Locate the cell with the specified text and output its [x, y] center coordinate. 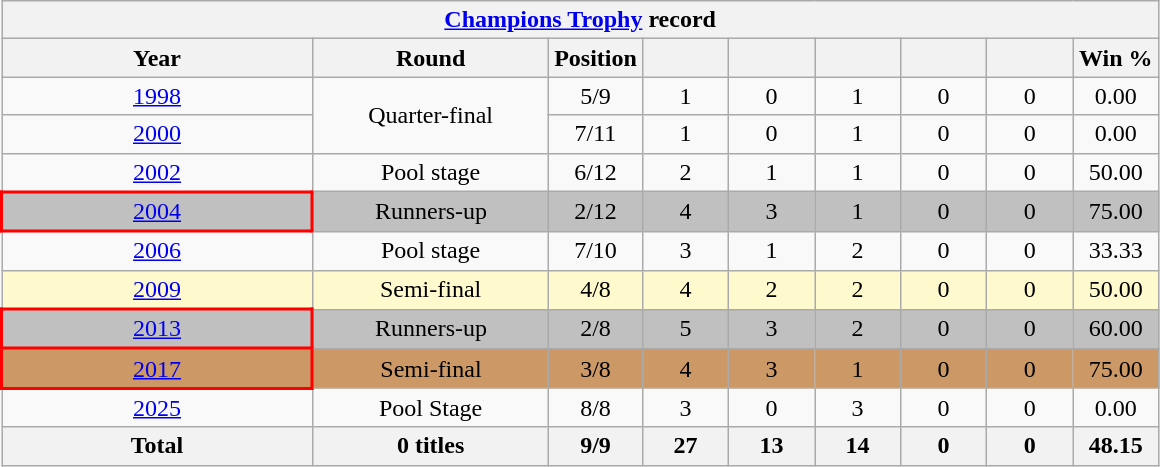
2013 [158, 329]
Quarter-final [431, 115]
Win % [1116, 58]
48.15 [1116, 446]
2009 [158, 290]
4/8 [596, 290]
2025 [158, 408]
2017 [158, 369]
7/11 [596, 134]
Champions Trophy record [580, 20]
2/8 [596, 329]
Position [596, 58]
60.00 [1116, 329]
27 [685, 446]
2/12 [596, 212]
5/9 [596, 96]
Year [158, 58]
Round [431, 58]
1998 [158, 96]
0 titles [431, 446]
Total [158, 446]
33.33 [1116, 250]
5 [685, 329]
13 [771, 446]
3/8 [596, 369]
9/9 [596, 446]
2002 [158, 172]
7/10 [596, 250]
6/12 [596, 172]
14 [857, 446]
Pool Stage [431, 408]
2006 [158, 250]
8/8 [596, 408]
2000 [158, 134]
2004 [158, 212]
